Determine the [X, Y] coordinate at the center of the cell enclosing the given text.  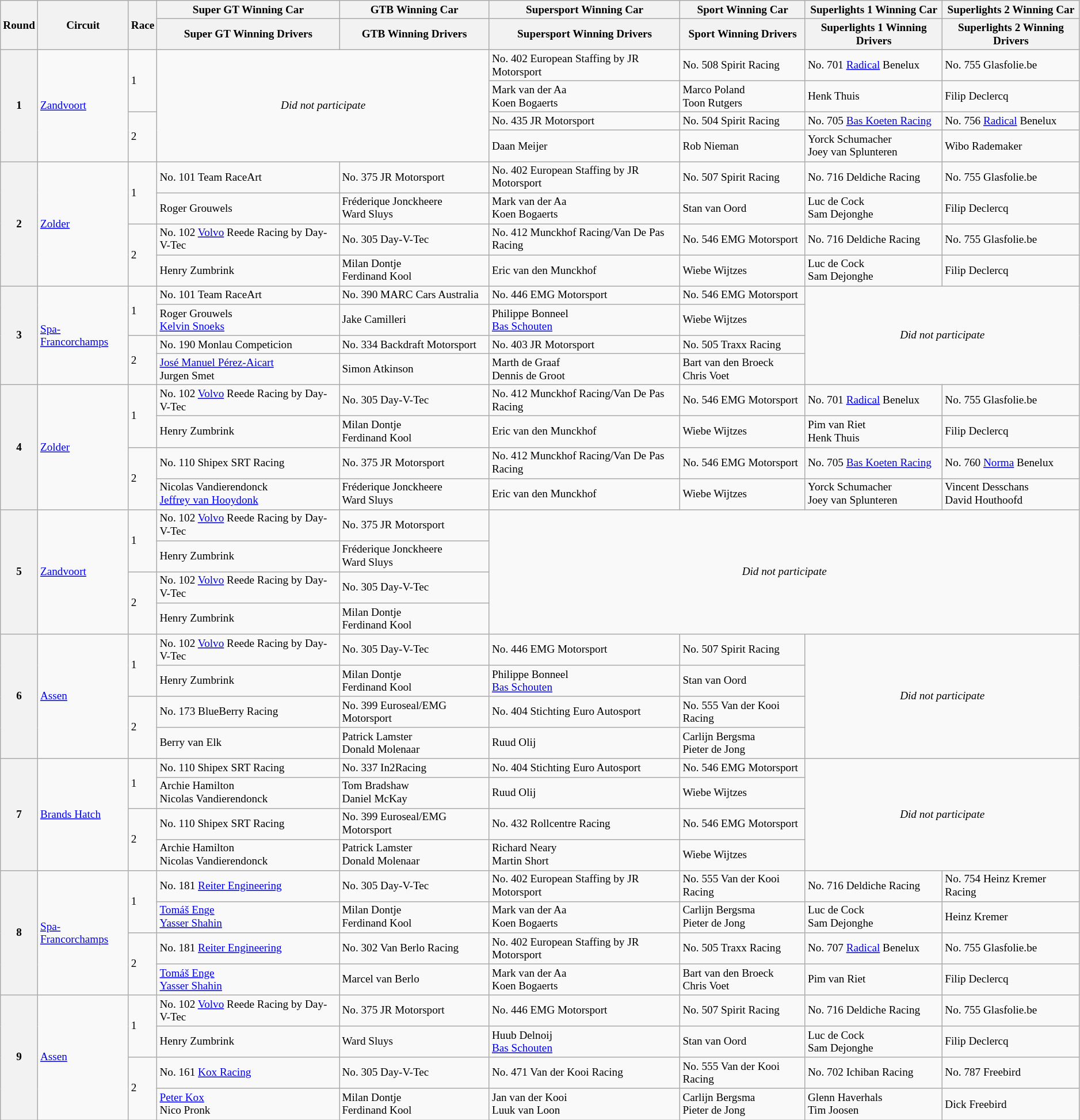
Circuit [83, 25]
Marth de Graaf Dennis de Groot [585, 369]
No. 508 Spirit Racing [743, 65]
Sport Winning Drivers [743, 34]
Henk Thuis [873, 96]
No. 302 Van Berlo Racing [414, 948]
Pim van Riet [873, 980]
Superlights 2 Winning Car [1011, 10]
Ward Sluys [414, 1042]
No. 390 MARC Cars Australia [414, 295]
No. 754 Heinz Kremer Racing [1011, 886]
Sport Winning Car [743, 10]
Simon Atkinson [414, 369]
Superlights 1 Winning Car [873, 10]
No. 707 Radical Benelux [873, 948]
GTB Winning Car [414, 10]
Race [143, 25]
Nicolas Vandierendonck Jeffrey van Hooydonk [249, 494]
Superlights 1 Winning Drivers [873, 34]
José Manuel Pérez-Aicart Jurgen Smet [249, 369]
No. 504 Spirit Racing [743, 121]
Rob Nieman [743, 146]
GTB Winning Drivers [414, 34]
No. 471 Van der Kooi Racing [585, 1073]
Berry van Elk [249, 743]
Jan van der Kooi Luuk van Loon [585, 1104]
Supersport Winning Car [585, 10]
Peter Kox Nico Pronk [249, 1104]
No. 760 Norma Benelux [1011, 463]
Tom Bradshaw Daniel McKay [414, 793]
No. 173 BlueBerry Racing [249, 712]
No. 787 Freebird [1011, 1073]
No. 161 Kox Racing [249, 1073]
Roger Grouwels [249, 208]
No. 756 Radical Benelux [1011, 121]
No. 702 Ichiban Racing [873, 1073]
Marco Poland Toon Rutgers [743, 96]
Brands Hatch [83, 814]
No. 337 In2Racing [414, 768]
No. 432 Rollcentre Racing [585, 824]
Roger Grouwels Kelvin Snoeks [249, 320]
Marcel van Berlo [414, 980]
Glenn Haverhals Tim Joosen [873, 1104]
No. 435 JR Motorsport [585, 121]
Wibo Rademaker [1011, 146]
Superlights 2 Winning Drivers [1011, 34]
Super GT Winning Drivers [249, 34]
Vincent Desschans David Houthoofd [1011, 494]
9 [20, 1058]
Richard Neary Martin Short [585, 855]
Dick Freebird [1011, 1104]
Daan Meijer [585, 146]
Heinz Kremer [1011, 917]
No. 190 Monlau Competicion [249, 345]
4 [20, 448]
8 [20, 932]
7 [20, 814]
6 [20, 696]
5 [20, 572]
Pim van Riet Henk Thuis [873, 432]
Supersport Winning Drivers [585, 34]
No. 403 JR Motorsport [585, 345]
Jake Camilleri [414, 320]
3 [20, 336]
No. 334 Backdraft Motorsport [414, 345]
Huub Delnoij Bas Schouten [585, 1042]
Super GT Winning Car [249, 10]
Round [20, 25]
